Find where the given text appears and provide that cell's center as (x, y) coordinate. 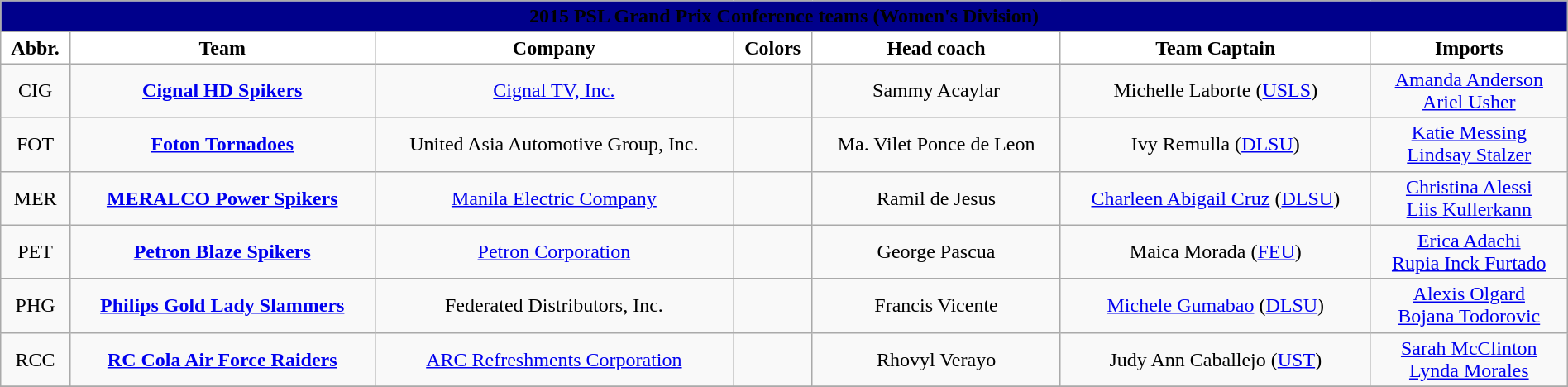
Christina Alessi Liis Kullerkann (1469, 198)
Colors (772, 48)
RC Cola Air Force Raiders (222, 359)
Charleen Abigail Cruz (DLSU) (1216, 198)
Manila Electric Company (554, 198)
Company (554, 48)
PHG (36, 306)
Amanda Anderson Ariel Usher (1469, 91)
Rhovyl Verayo (936, 359)
Ma. Vilet Ponce de Leon (936, 144)
United Asia Automotive Group, Inc. (554, 144)
2015 PSL Grand Prix Conference teams (Women's Division) (784, 17)
Team (222, 48)
MERALCO Power Spikers (222, 198)
Cignal TV, Inc. (554, 91)
Petron Corporation (554, 251)
CIG (36, 91)
Katie Messing Lindsay Stalzer (1469, 144)
Philips Gold Lady Slammers (222, 306)
ARC Refreshments Corporation (554, 359)
Michele Gumabao (DLSU) (1216, 306)
Francis Vicente (936, 306)
Alexis Olgard Bojana Todorovic (1469, 306)
Sammy Acaylar (936, 91)
RCC (36, 359)
Petron Blaze Spikers (222, 251)
Foton Tornadoes (222, 144)
Cignal HD Spikers (222, 91)
Abbr. (36, 48)
Ramil de Jesus (936, 198)
Judy Ann Caballejo (UST) (1216, 359)
Erica Adachi Rupia Inck Furtado (1469, 251)
Head coach (936, 48)
PET (36, 251)
Imports (1469, 48)
Team Captain (1216, 48)
Maica Morada (FEU) (1216, 251)
FOT (36, 144)
George Pascua (936, 251)
Michelle Laborte (USLS) (1216, 91)
Federated Distributors, Inc. (554, 306)
Sarah McClinton Lynda Morales (1469, 359)
Ivy Remulla (DLSU) (1216, 144)
MER (36, 198)
